Locate the cell with the specified text and output its (X, Y) center coordinate. 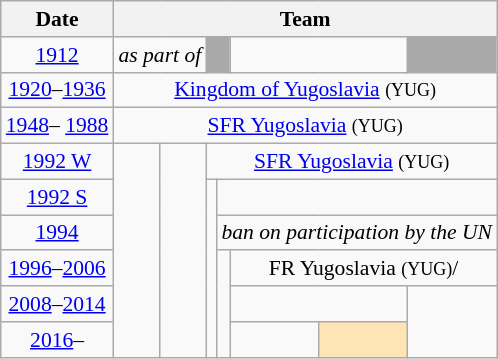
as part of (160, 55)
Team (305, 19)
1920–1936 (58, 90)
1996–2006 (58, 269)
1994 (58, 233)
1948– 1988 (58, 126)
FR Yugoslavia (YUG)/ (364, 269)
2016– (58, 340)
ban on participation by the UN (356, 233)
1992 W (58, 162)
Date (58, 19)
Kingdom of Yugoslavia (YUG) (305, 90)
1912 (58, 55)
1992 S (58, 197)
2008–2014 (58, 304)
